Determine the (x, y) coordinate at the center of the cell enclosing the given text.  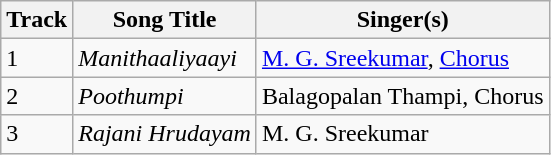
Song Title (165, 20)
1 (37, 58)
Poothumpi (165, 96)
3 (37, 134)
Manithaaliyaayi (165, 58)
Balagopalan Thampi, Chorus (402, 96)
Track (37, 20)
M. G. Sreekumar, Chorus (402, 58)
M. G. Sreekumar (402, 134)
2 (37, 96)
Singer(s) (402, 20)
Rajani Hrudayam (165, 134)
